Scan for the cell matching the given text and deliver its [x, y] coordinate at center. 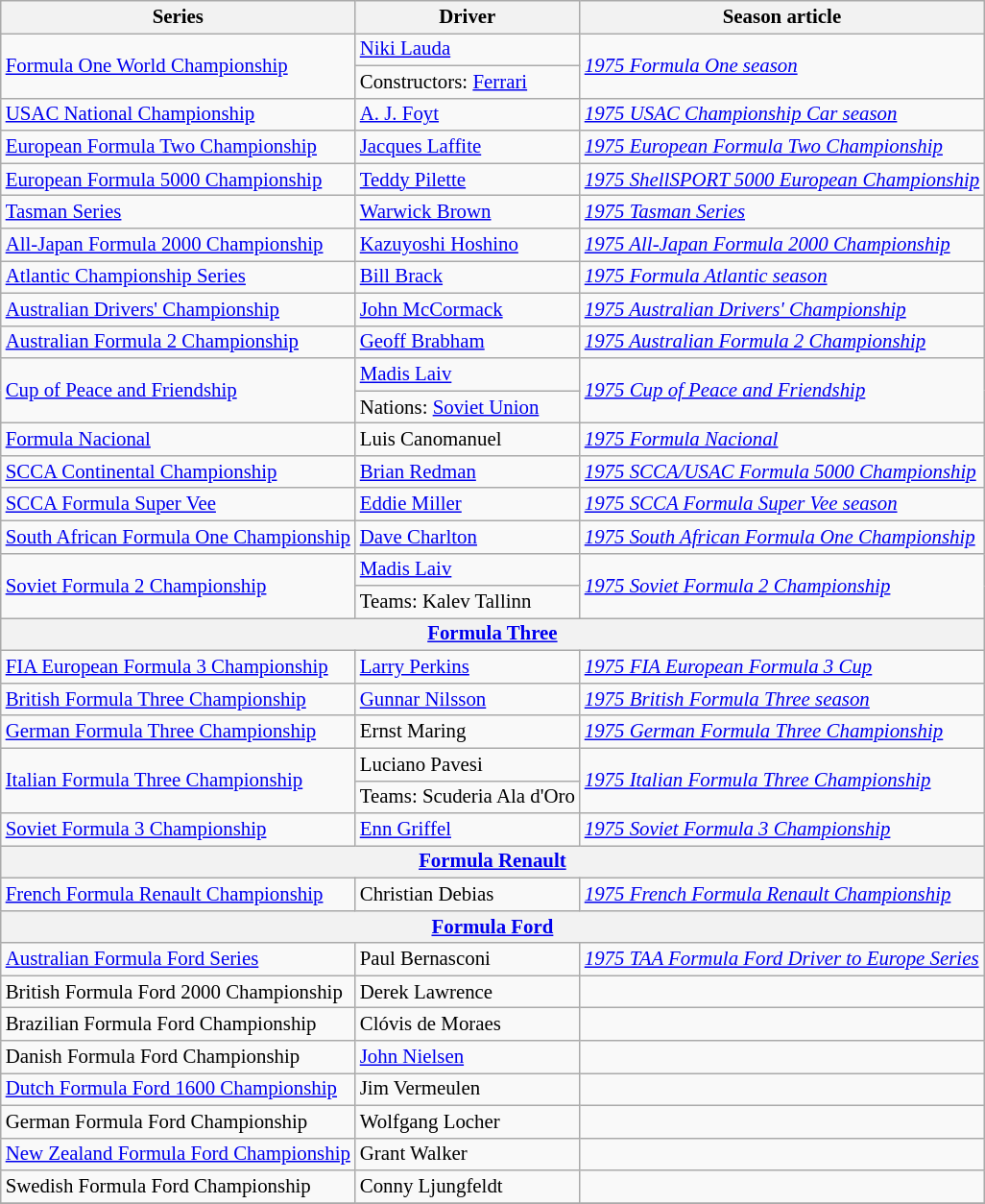
British Formula Three Championship [179, 699]
Wolfgang Locher [468, 1121]
Paul Bernasconi [468, 959]
German Formula Three Championship [179, 732]
European Formula Two Championship [179, 147]
Luciano Pavesi [468, 764]
Eddie Miller [468, 504]
1975 ShellSPORT 5000 European Championship [781, 180]
Season article [781, 17]
Australian Formula 2 Championship [179, 342]
1975 Tasman Series [781, 212]
Formula Ford [492, 927]
Nations: Soviet Union [468, 407]
1975 European Formula Two Championship [781, 147]
1975 German Formula Three Championship [781, 732]
Conny Ljungfeldt [468, 1187]
Soviet Formula 2 Championship [179, 586]
1975 SCCA/USAC Formula 5000 Championship [781, 471]
Formula Nacional [179, 440]
1975 USAC Championship Car season [781, 114]
Gunnar Nilsson [468, 699]
A. J. Foyt [468, 114]
SCCA Formula Super Vee [179, 504]
Brazilian Formula Ford Championship [179, 1024]
1975 FIA European Formula 3 Cup [781, 667]
1975 Australian Formula 2 Championship [781, 342]
Ernst Maring [468, 732]
Dutch Formula Ford 1600 Championship [179, 1090]
Soviet Formula 3 Championship [179, 830]
1975 French Formula Renault Championship [781, 894]
1975 Formula Nacional [781, 440]
John McCormack [468, 309]
Teddy Pilette [468, 180]
Enn Griffel [468, 830]
John Nielsen [468, 1057]
Christian Debias [468, 894]
Dave Charlton [468, 537]
Warwick Brown [468, 212]
Formula Renault [492, 862]
Geoff Brabham [468, 342]
New Zealand Formula Ford Championship [179, 1154]
Swedish Formula Ford Championship [179, 1187]
1975 British Formula Three season [781, 699]
USAC National Championship [179, 114]
Kazuyoshi Hoshino [468, 245]
Jim Vermeulen [468, 1090]
Australian Drivers' Championship [179, 309]
British Formula Ford 2000 Championship [179, 992]
Formula One World Championship [179, 65]
1975 Formula One season [781, 65]
FIA European Formula 3 Championship [179, 667]
Larry Perkins [468, 667]
Teams: Kalev Tallinn [468, 602]
Teams: Scuderia Ala d'Oro [468, 797]
SCCA Continental Championship [179, 471]
All-Japan Formula 2000 Championship [179, 245]
Clóvis de Moraes [468, 1024]
1975 Soviet Formula 3 Championship [781, 830]
Bill Brack [468, 277]
1975 Cup of Peace and Friendship [781, 391]
European Formula 5000 Championship [179, 180]
1975 Australian Drivers' Championship [781, 309]
Formula Three [492, 635]
Grant Walker [468, 1154]
German Formula Ford Championship [179, 1121]
South African Formula One Championship [179, 537]
1975 Soviet Formula 2 Championship [781, 586]
Luis Canomanuel [468, 440]
Jacques Laffite [468, 147]
Atlantic Championship Series [179, 277]
1975 All-Japan Formula 2000 Championship [781, 245]
Australian Formula Ford Series [179, 959]
French Formula Renault Championship [179, 894]
Niki Lauda [468, 49]
Danish Formula Ford Championship [179, 1057]
Constructors: Ferrari [468, 82]
Brian Redman [468, 471]
Italian Formula Three Championship [179, 781]
1975 Formula Atlantic season [781, 277]
Cup of Peace and Friendship [179, 391]
Driver [468, 17]
1975 TAA Formula Ford Driver to Europe Series [781, 959]
Series [179, 17]
1975 Italian Formula Three Championship [781, 781]
Tasman Series [179, 212]
1975 South African Formula One Championship [781, 537]
Derek Lawrence [468, 992]
1975 SCCA Formula Super Vee season [781, 504]
